Determine the [x, y] coordinate at the center of the cell enclosing the given text.  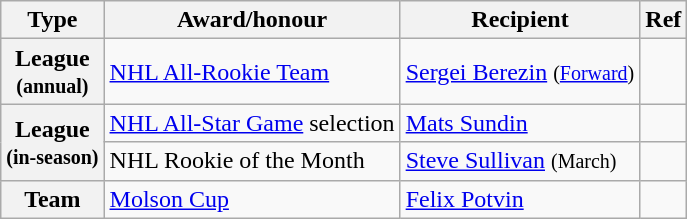
League(in-season) [52, 142]
Recipient [520, 20]
NHL All-Rookie Team [252, 72]
Molson Cup [252, 199]
Type [52, 20]
Ref [664, 20]
Mats Sundin [520, 123]
League(annual) [52, 72]
Award/honour [252, 20]
Team [52, 199]
Felix Potvin [520, 199]
Sergei Berezin (Forward) [520, 72]
Steve Sullivan (March) [520, 161]
NHL All-Star Game selection [252, 123]
NHL Rookie of the Month [252, 161]
